Locate the cell with the specified text and output its (X, Y) center coordinate. 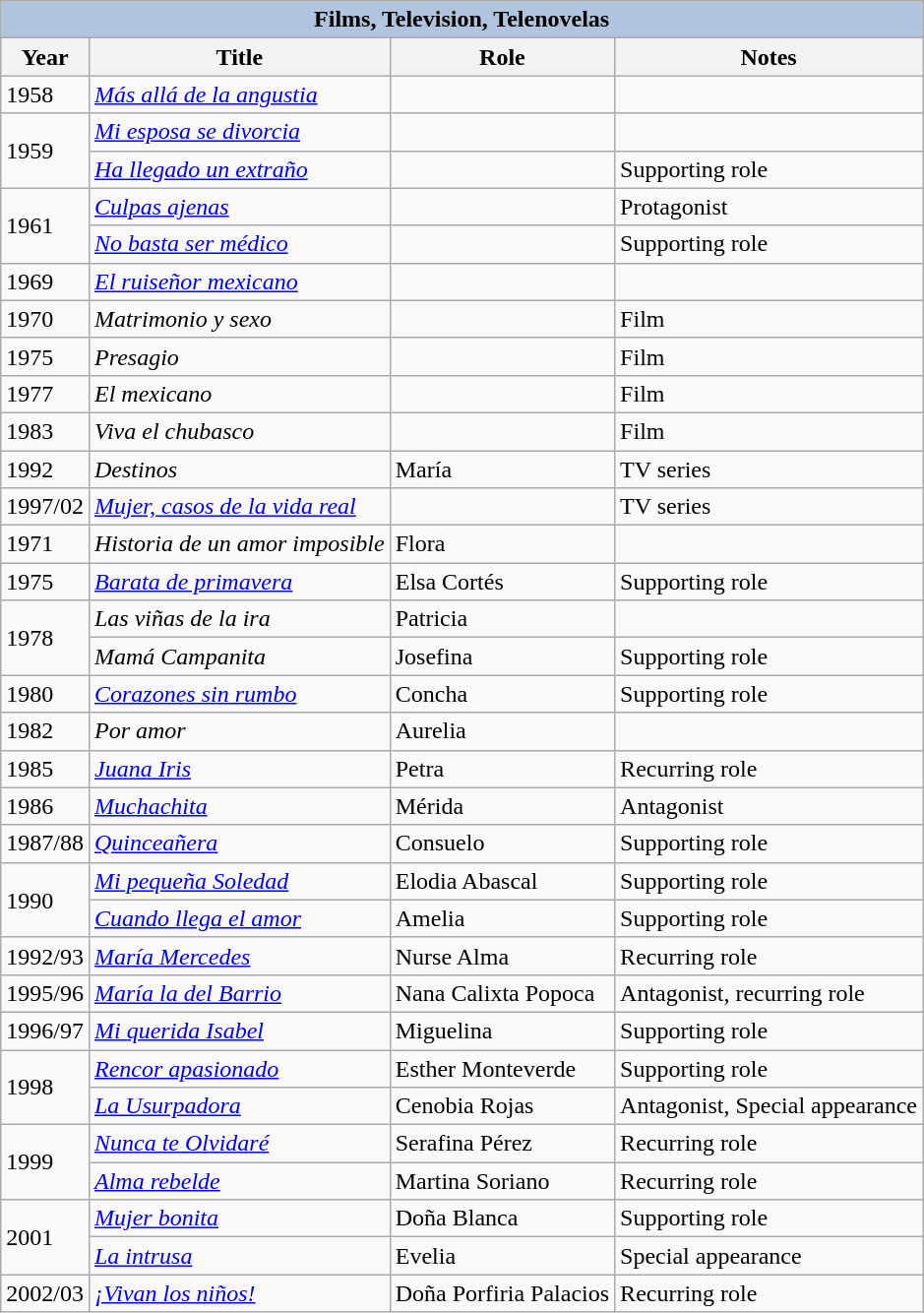
Nana Calixta Popoca (502, 993)
Concha (502, 694)
Ha llegado un extraño (239, 169)
1971 (45, 544)
La intrusa (239, 1256)
1986 (45, 806)
El mexicano (239, 394)
Notes (770, 57)
Viva el chubasco (239, 431)
Muchachita (239, 806)
2002/03 (45, 1293)
1961 (45, 225)
Antagonist, Special appearance (770, 1106)
Mujer, casos de la vida real (239, 507)
Antagonist (770, 806)
Quinceañera (239, 844)
Consuelo (502, 844)
1983 (45, 431)
1969 (45, 281)
Mi querida Isabel (239, 1031)
Doña Porfiria Palacios (502, 1293)
Petra (502, 769)
Juana Iris (239, 769)
Corazones sin rumbo (239, 694)
Evelia (502, 1256)
Rencor apasionado (239, 1068)
1980 (45, 694)
La Usurpadora (239, 1106)
Nurse Alma (502, 956)
Patricia (502, 619)
Culpas ajenas (239, 207)
Special appearance (770, 1256)
1990 (45, 900)
Martina Soriano (502, 1181)
María Mercedes (239, 956)
1958 (45, 94)
Las viñas de la ira (239, 619)
1992/93 (45, 956)
1999 (45, 1162)
María la del Barrio (239, 993)
El ruiseñor mexicano (239, 281)
1982 (45, 731)
Role (502, 57)
Protagonist (770, 207)
Elodia Abascal (502, 881)
1985 (45, 769)
Presagio (239, 356)
Year (45, 57)
Films, Television, Telenovelas (462, 20)
Mi esposa se divorcia (239, 132)
No basta ser médico (239, 244)
Esther Monteverde (502, 1068)
2001 (45, 1237)
Flora (502, 544)
Nunca te Olvidaré (239, 1144)
1995/96 (45, 993)
Elsa Cortés (502, 582)
1996/97 (45, 1031)
Por amor (239, 731)
1992 (45, 469)
1970 (45, 319)
1987/88 (45, 844)
Mamá Campanita (239, 656)
María (502, 469)
1977 (45, 394)
Barata de primavera (239, 582)
Aurelia (502, 731)
Title (239, 57)
Serafina Pérez (502, 1144)
1959 (45, 151)
Josefina (502, 656)
1998 (45, 1087)
Doña Blanca (502, 1219)
Cuando llega el amor (239, 918)
Más allá de la angustia (239, 94)
Matrimonio y sexo (239, 319)
Historia de un amor imposible (239, 544)
Mérida (502, 806)
Miguelina (502, 1031)
Mujer bonita (239, 1219)
Amelia (502, 918)
Mi pequeña Soledad (239, 881)
Destinos (239, 469)
¡Vivan los niños! (239, 1293)
Cenobia Rojas (502, 1106)
1997/02 (45, 507)
Antagonist, recurring role (770, 993)
1978 (45, 638)
Alma rebelde (239, 1181)
